Extract the (X, Y) coordinate from the center of the cell holding the provided text.  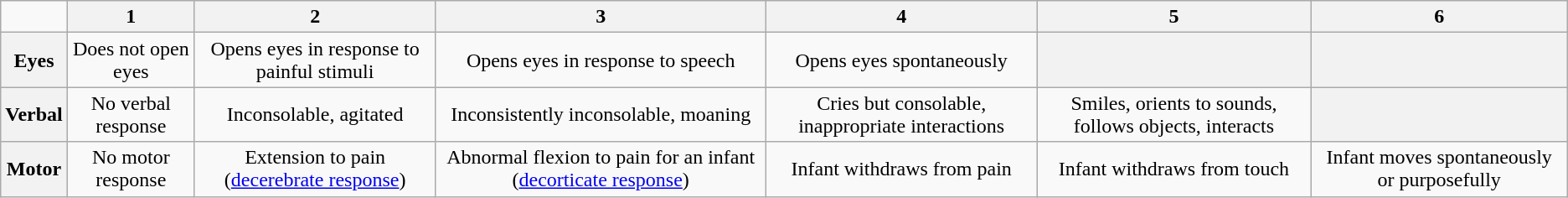
Opens eyes in response to painful stimuli (315, 60)
No verbal response (131, 114)
6 (1439, 17)
2 (315, 17)
Inconsistently inconsolable, moaning (601, 114)
Abnormal flexion to pain for an infant (decorticate response) (601, 169)
Opens eyes in response to speech (601, 60)
Inconsolable, agitated (315, 114)
No motor response (131, 169)
Extension to pain (decerebrate response) (315, 169)
5 (1174, 17)
4 (901, 17)
Does not open eyes (131, 60)
Verbal (34, 114)
Infant withdraws from pain (901, 169)
Infant withdraws from touch (1174, 169)
1 (131, 17)
Infant moves spontaneously or purposefully (1439, 169)
Opens eyes spontaneously (901, 60)
Cries but consolable, inappropriate interactions (901, 114)
Motor (34, 169)
3 (601, 17)
Eyes (34, 60)
Smiles, orients to sounds, follows objects, interacts (1174, 114)
